Extract the [x, y] coordinate from the center of the cell holding the provided text.  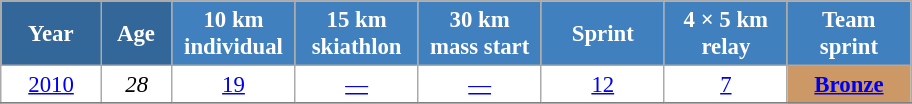
Team sprint [848, 34]
7 [726, 85]
10 km individual [234, 34]
Bronze [848, 85]
Sprint [602, 34]
2010 [52, 85]
28 [136, 85]
19 [234, 85]
Year [52, 34]
12 [602, 85]
30 km mass start [480, 34]
Age [136, 34]
15 km skiathlon [356, 34]
4 × 5 km relay [726, 34]
